Capture the cell that displays the provided text and extract its [X, Y] central coordinate. 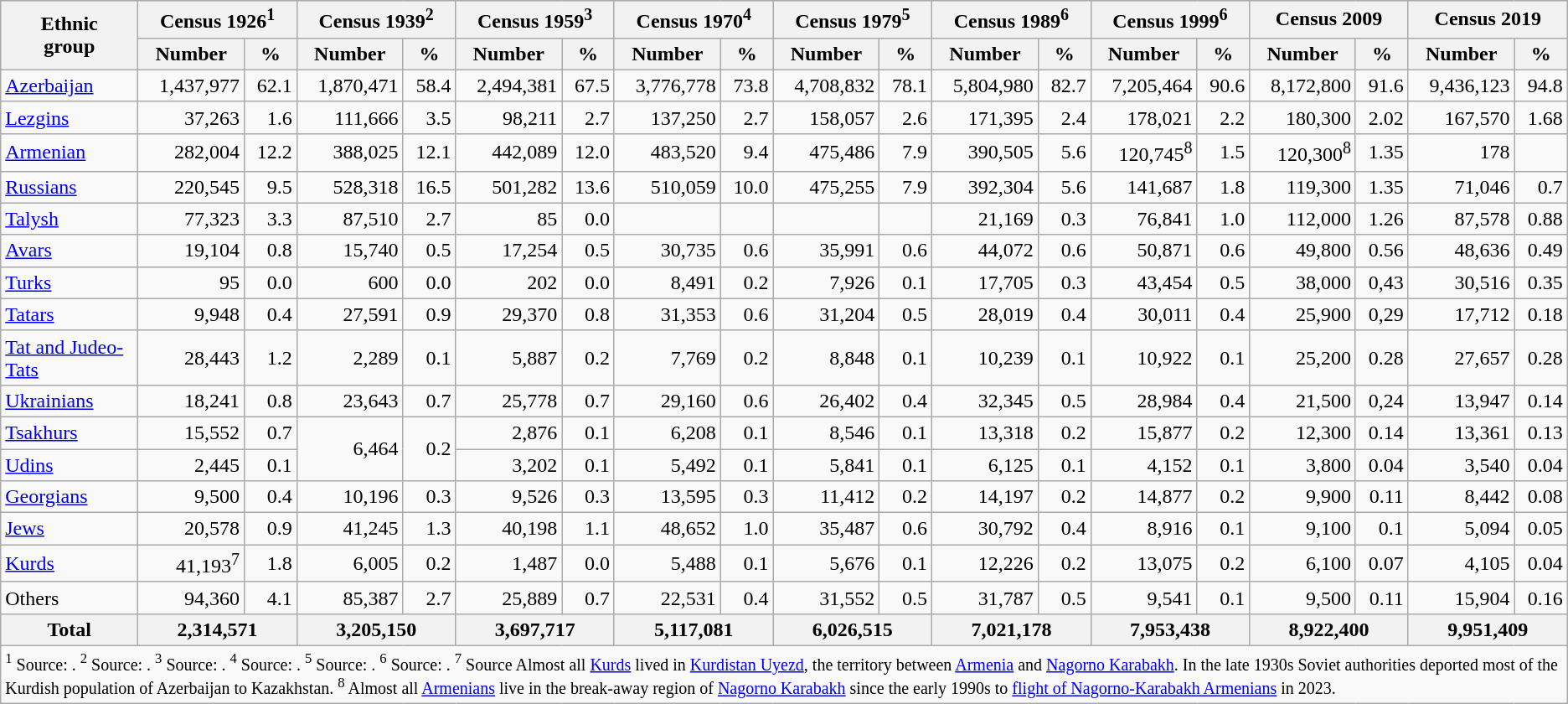
6,100 [1303, 563]
5,804,980 [985, 85]
90.6 [1223, 85]
21,500 [1303, 401]
12.1 [429, 153]
29,160 [667, 401]
0.35 [1541, 282]
8,922,400 [1329, 629]
30,735 [667, 251]
Talysh [70, 219]
9.5 [271, 187]
3,540 [1461, 465]
137,250 [667, 117]
3,800 [1303, 465]
Tsakhurs [70, 432]
475,486 [826, 153]
0.07 [1382, 563]
12,300 [1303, 432]
Russians [70, 187]
Census 19392 [376, 20]
82.7 [1064, 85]
Census 19261 [218, 20]
11,412 [826, 497]
Udins [70, 465]
1.68 [1541, 117]
3,202 [509, 465]
9.4 [747, 153]
94.8 [1541, 85]
3,205,150 [376, 629]
12.2 [271, 153]
2.2 [1223, 117]
3,697,717 [535, 629]
1.5 [1223, 153]
Census 19795 [853, 20]
2.6 [906, 117]
85 [509, 219]
2,494,381 [509, 85]
28,443 [191, 357]
Others [70, 598]
Census 2019 [1488, 20]
85,387 [350, 598]
Kurds [70, 563]
4,152 [1144, 465]
Georgians [70, 497]
171,395 [985, 117]
31,787 [985, 598]
9,900 [1303, 497]
4,708,832 [826, 85]
180,300 [1303, 117]
2.4 [1064, 117]
50,871 [1144, 251]
7,021,178 [1012, 629]
Census 19996 [1170, 20]
8,491 [667, 282]
0,24 [1382, 401]
Jews [70, 529]
9,951,409 [1488, 629]
29,370 [509, 314]
1,437,977 [191, 85]
0.16 [1541, 598]
9,948 [191, 314]
13,075 [1144, 563]
Azerbaijan [70, 85]
3,776,778 [667, 85]
30,011 [1144, 314]
27,591 [350, 314]
5,094 [1461, 529]
12,226 [985, 563]
475,255 [826, 187]
Ethnicgroup [70, 35]
1,487 [509, 563]
501,282 [509, 187]
22,531 [667, 598]
120,7458 [1144, 153]
1,870,471 [350, 85]
13,595 [667, 497]
18,241 [191, 401]
17,705 [985, 282]
5,492 [667, 465]
87,578 [1461, 219]
48,652 [667, 529]
9,436,123 [1461, 85]
13,361 [1461, 432]
25,889 [509, 598]
Tatars [70, 314]
13.6 [588, 187]
600 [350, 282]
0.18 [1541, 314]
8,442 [1461, 497]
158,057 [826, 117]
35,991 [826, 251]
3.3 [271, 219]
Census 2009 [1329, 20]
8,848 [826, 357]
30,516 [1461, 282]
120,3008 [1303, 153]
Census 19704 [694, 20]
1.3 [429, 529]
7,953,438 [1170, 629]
25,900 [1303, 314]
7,926 [826, 282]
98,211 [509, 117]
38,000 [1303, 282]
3.5 [429, 117]
19,104 [191, 251]
23,643 [350, 401]
6,464 [350, 448]
483,520 [667, 153]
78.1 [906, 85]
Census 19593 [535, 20]
Lezgins [70, 117]
31,353 [667, 314]
6,208 [667, 432]
8,172,800 [1303, 85]
20,578 [191, 529]
8,546 [826, 432]
Tat and Judeo-Tats [70, 357]
77,323 [191, 219]
14,877 [1144, 497]
282,004 [191, 153]
6,125 [985, 465]
48,636 [1461, 251]
510,059 [667, 187]
141,687 [1144, 187]
1.6 [271, 117]
27,657 [1461, 357]
178 [1461, 153]
15,740 [350, 251]
17,712 [1461, 314]
76,841 [1144, 219]
220,545 [191, 187]
40,198 [509, 529]
41,245 [350, 529]
14,197 [985, 497]
15,904 [1461, 598]
178,021 [1144, 117]
Turks [70, 282]
28,019 [985, 314]
0,29 [1382, 314]
4,105 [1461, 563]
0.13 [1541, 432]
35,487 [826, 529]
15,877 [1144, 432]
Avars [70, 251]
7,205,464 [1144, 85]
25,778 [509, 401]
6,026,515 [853, 629]
4.1 [271, 598]
12.0 [588, 153]
31,552 [826, 598]
5,676 [826, 563]
2,445 [191, 465]
Total [70, 629]
388,025 [350, 153]
5,887 [509, 357]
32,345 [985, 401]
202 [509, 282]
112,000 [1303, 219]
37,263 [191, 117]
73.8 [747, 85]
0,43 [1382, 282]
167,570 [1461, 117]
28,984 [1144, 401]
17,254 [509, 251]
95 [191, 282]
2.02 [1382, 117]
Ukrainians [70, 401]
13,318 [985, 432]
21,169 [985, 219]
1.2 [271, 357]
0.56 [1382, 251]
58.4 [429, 85]
62.1 [271, 85]
528,318 [350, 187]
119,300 [1303, 187]
6,005 [350, 563]
5,488 [667, 563]
1.1 [588, 529]
26,402 [826, 401]
41,1937 [191, 563]
7,769 [667, 357]
10,239 [985, 357]
2,876 [509, 432]
91.6 [1382, 85]
31,204 [826, 314]
10.0 [747, 187]
8,916 [1144, 529]
44,072 [985, 251]
0.49 [1541, 251]
5,117,081 [694, 629]
9,100 [1303, 529]
87,510 [350, 219]
2,314,571 [218, 629]
71,046 [1461, 187]
2,289 [350, 357]
43,454 [1144, 282]
94,360 [191, 598]
0.88 [1541, 219]
390,505 [985, 153]
392,304 [985, 187]
0.08 [1541, 497]
Census 19896 [1012, 20]
16.5 [429, 187]
25,200 [1303, 357]
442,089 [509, 153]
15,552 [191, 432]
111,666 [350, 117]
9,541 [1144, 598]
13,947 [1461, 401]
67.5 [588, 85]
5,841 [826, 465]
0.05 [1541, 529]
49,800 [1303, 251]
10,196 [350, 497]
30,792 [985, 529]
9,526 [509, 497]
10,922 [1144, 357]
Armenian [70, 153]
1.26 [1382, 219]
